For the text-containing cell, return its midpoint in [x, y] coordinate format. 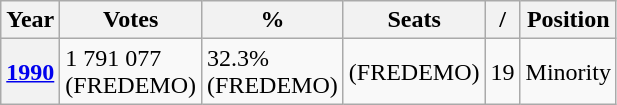
1990 [30, 72]
(FREDEMO) [414, 72]
Year [30, 20]
1 791 077(FREDEMO) [131, 72]
Minority [568, 72]
Seats [414, 20]
% [273, 20]
19 [502, 72]
32.3%(FREDEMO) [273, 72]
/ [502, 20]
Position [568, 20]
Votes [131, 20]
